For the text-containing cell, return its midpoint in [X, Y] coordinate format. 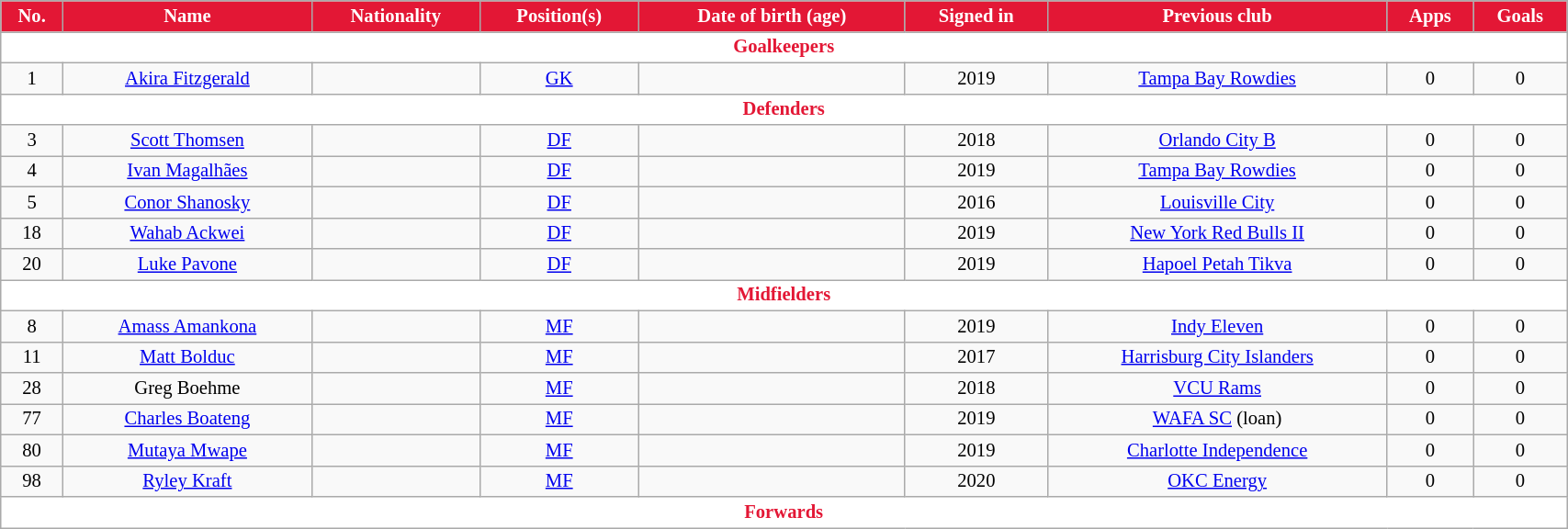
80 [32, 450]
Position(s) [558, 16]
Name [187, 16]
Harrisburg City Islanders [1217, 357]
Forwards [784, 512]
3 [32, 141]
New York Red Bulls II [1217, 233]
Wahab Ackwei [187, 233]
11 [32, 357]
Mutaya Mwape [187, 450]
Previous club [1217, 16]
4 [32, 171]
Louisville City [1217, 202]
Goalkeepers [784, 47]
Conor Shanosky [187, 202]
Ivan Magalhães [187, 171]
Amass Amankona [187, 326]
98 [32, 481]
Ryley Kraft [187, 481]
2020 [976, 481]
Signed in [976, 16]
Goals [1520, 16]
GK [558, 78]
Defenders [784, 109]
Charlotte Independence [1217, 450]
Indy Eleven [1217, 326]
2017 [976, 357]
No. [32, 16]
Greg Boehme [187, 388]
1 [32, 78]
18 [32, 233]
Charles Boateng [187, 419]
8 [32, 326]
Luke Pavone [187, 264]
2016 [976, 202]
Nationality [395, 16]
Date of birth (age) [772, 16]
Matt Bolduc [187, 357]
Orlando City B [1217, 141]
Hapoel Petah Tikva [1217, 264]
Akira Fitzgerald [187, 78]
OKC Energy [1217, 481]
VCU Rams [1217, 388]
Scott Thomsen [187, 141]
Apps [1430, 16]
28 [32, 388]
Midfielders [784, 295]
WAFA SC (loan) [1217, 419]
5 [32, 202]
20 [32, 264]
77 [32, 419]
